Capture the cell that displays the provided text and extract its [X, Y] central coordinate. 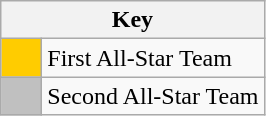
Key [132, 20]
First All-Star Team [153, 58]
Second All-Star Team [153, 96]
